Capture the cell that displays the provided text and extract its [X, Y] central coordinate. 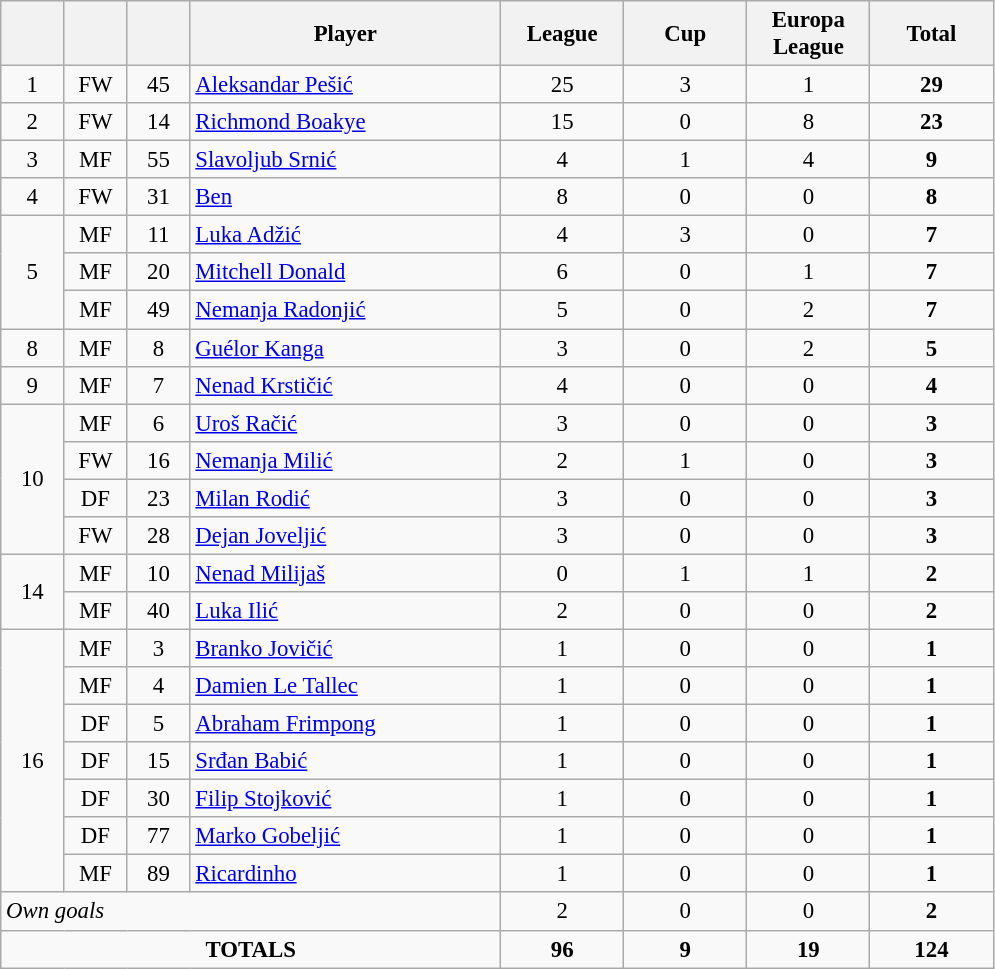
Srđan Babić [346, 761]
77 [158, 836]
28 [158, 536]
45 [158, 85]
Filip Stojković [346, 799]
TOTALS [251, 949]
Luka Ilić [346, 611]
Uroš Račić [346, 423]
Marko Gobeljić [346, 836]
Slavoljub Srnić [346, 160]
31 [158, 197]
Milan Rodić [346, 498]
Richmond Boakye [346, 122]
19 [808, 949]
Own goals [251, 912]
League [562, 34]
Nemanja Milić [346, 460]
Total [932, 34]
Abraham Frimpong [346, 724]
Dejan Joveljić [346, 536]
Guélor Kanga [346, 348]
Branko Jovičić [346, 648]
Ricardinho [346, 874]
Mitchell Donald [346, 273]
20 [158, 273]
96 [562, 949]
Nenad Milijaš [346, 573]
Europa League [808, 34]
25 [562, 85]
11 [158, 235]
Damien Le Tallec [346, 686]
29 [932, 85]
Player [346, 34]
89 [158, 874]
55 [158, 160]
30 [158, 799]
49 [158, 310]
Aleksandar Pešić [346, 85]
Nemanja Radonjić [346, 310]
Cup [686, 34]
Ben [346, 197]
40 [158, 611]
124 [932, 949]
Luka Adžić [346, 235]
Nenad Krstičić [346, 385]
